Scan for the cell matching the given text and deliver its [x, y] coordinate at center. 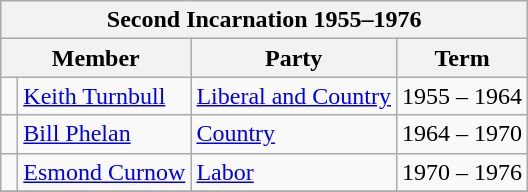
Esmond Curnow [104, 172]
Bill Phelan [104, 134]
Keith Turnbull [104, 96]
Liberal and Country [294, 96]
1970 – 1976 [462, 172]
1964 – 1970 [462, 134]
1955 – 1964 [462, 96]
Party [294, 58]
Country [294, 134]
Term [462, 58]
Member [96, 58]
Labor [294, 172]
Second Incarnation 1955–1976 [264, 20]
